Search for the cell housing the specified text and yield its (X, Y) center coordinate. 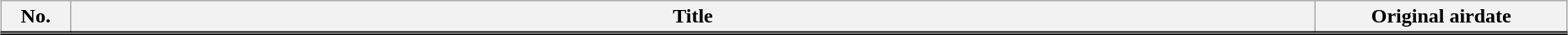
No. (35, 17)
Original airdate (1441, 17)
Title (693, 17)
